Locate the cell with the specified text and output its (x, y) center coordinate. 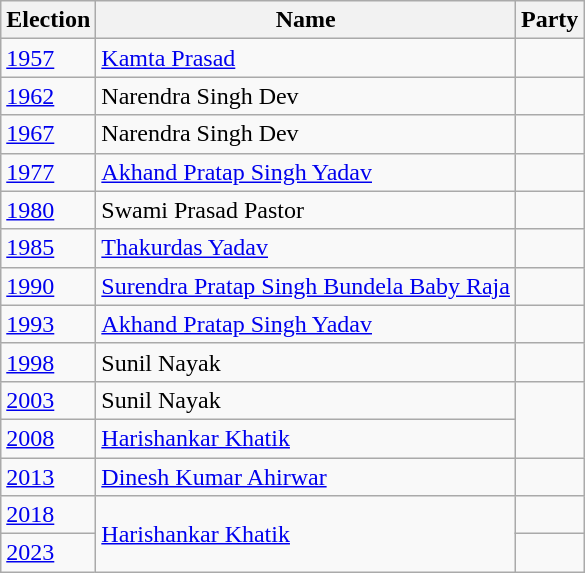
2003 (48, 400)
1977 (48, 172)
1990 (48, 286)
2008 (48, 438)
Thakurdas Yadav (306, 248)
Party (549, 20)
1993 (48, 324)
1998 (48, 362)
Dinesh Kumar Ahirwar (306, 477)
Election (48, 20)
1962 (48, 96)
Swami Prasad Pastor (306, 210)
2013 (48, 477)
2018 (48, 515)
Name (306, 20)
1967 (48, 134)
2023 (48, 553)
Surendra Pratap Singh Bundela Baby Raja (306, 286)
1957 (48, 58)
1985 (48, 248)
1980 (48, 210)
Kamta Prasad (306, 58)
